From the cell containing the given text, extract its center point as (X, Y) coordinate. 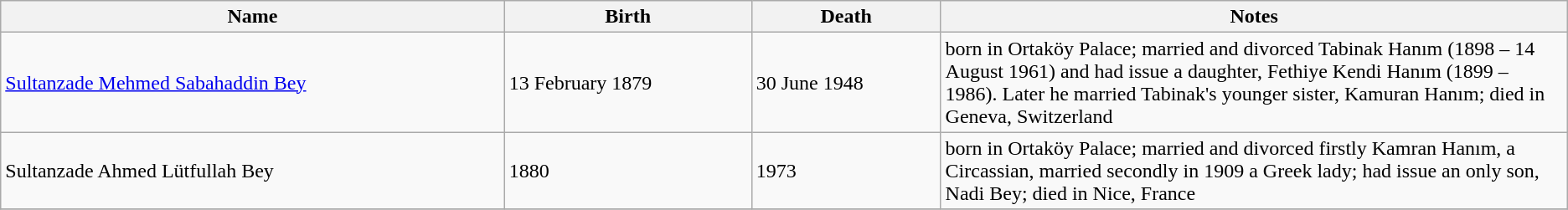
30 June 1948 (846, 82)
13 February 1879 (628, 82)
Death (846, 17)
Birth (628, 17)
1880 (628, 171)
Sultanzade Mehmed Sabahaddin Bey (253, 82)
1973 (846, 171)
Name (253, 17)
Sultanzade Ahmed Lütfullah Bey (253, 171)
Notes (1254, 17)
